For the text-containing cell, return its midpoint in [X, Y] coordinate format. 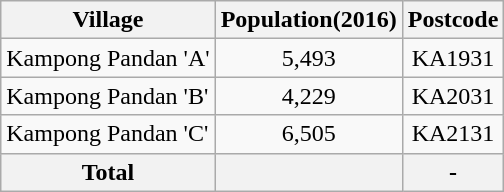
Kampong Pandan 'B' [108, 96]
Postcode [453, 20]
4,229 [308, 96]
- [453, 172]
KA2131 [453, 134]
Village [108, 20]
Total [108, 172]
KA2031 [453, 96]
5,493 [308, 58]
KA1931 [453, 58]
Population(2016) [308, 20]
Kampong Pandan 'A' [108, 58]
6,505 [308, 134]
Kampong Pandan 'C' [108, 134]
